For the text-containing cell, return its midpoint in [X, Y] coordinate format. 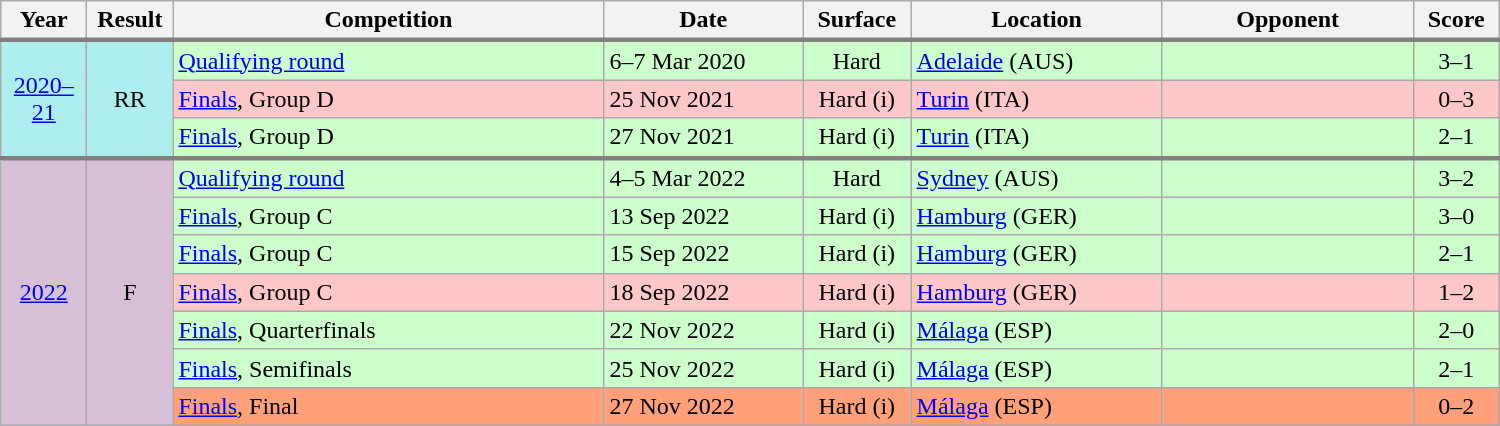
27 Nov 2022 [704, 406]
27 Nov 2021 [704, 138]
Date [704, 21]
2–0 [1456, 330]
15 Sep 2022 [704, 254]
3–0 [1456, 216]
0–3 [1456, 99]
6–7 Mar 2020 [704, 60]
Location [1036, 21]
0–2 [1456, 406]
22 Nov 2022 [704, 330]
Result [130, 21]
Sydney (AUS) [1036, 178]
F [130, 292]
3–1 [1456, 60]
Year [44, 21]
Finals, Final [388, 406]
Adelaide (AUS) [1036, 60]
Finals, Semifinals [388, 368]
4–5 Mar 2022 [704, 178]
Competition [388, 21]
Opponent [1288, 21]
25 Nov 2022 [704, 368]
13 Sep 2022 [704, 216]
RR [130, 98]
Finals, Quarterfinals [388, 330]
3–2 [1456, 178]
1–2 [1456, 292]
25 Nov 2021 [704, 99]
2020–21 [44, 98]
18 Sep 2022 [704, 292]
2022 [44, 292]
Surface [856, 21]
Score [1456, 21]
